Provide the (x, y) coordinate of the cell's center where the given text is located.  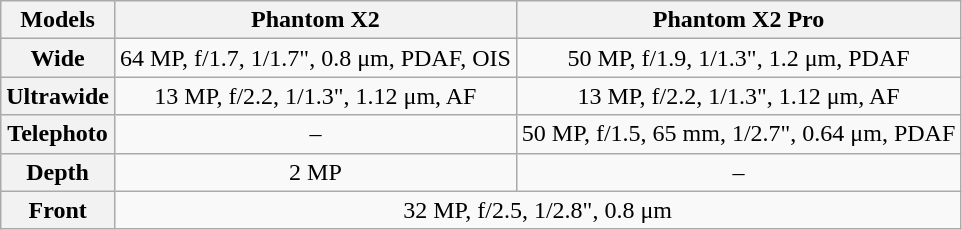
Depth (58, 172)
Telephoto (58, 134)
Front (58, 210)
64 MP, f/1.7, 1/1.7", 0.8 μm, PDAF, OIS (315, 58)
Phantom X2 (315, 20)
Models (58, 20)
Wide (58, 58)
Ultrawide (58, 96)
50 MP, f/1.5, 65 mm, 1/2.7", 0.64 μm, PDAF (738, 134)
Phantom X2 Pro (738, 20)
50 MP, f/1.9, 1/1.3", 1.2 μm, PDAF (738, 58)
2 MP (315, 172)
32 MP, f/2.5, 1/2.8", 0.8 μm (537, 210)
